Provide the [x, y] coordinate of the cell's center where the given text is located.  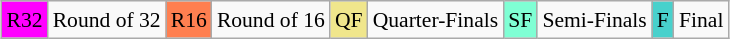
SF [520, 20]
Final [702, 20]
Round of 32 [107, 20]
Semi-Finals [594, 20]
R16 [189, 20]
Round of 16 [271, 20]
R32 [25, 20]
QF [349, 20]
Quarter-Finals [436, 20]
F [663, 20]
